Return the [x, y] coordinate for the center point of the cell that contains the specified text.  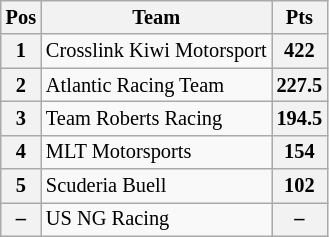
1 [21, 51]
3 [21, 118]
Crosslink Kiwi Motorsport [156, 51]
102 [300, 186]
Atlantic Racing Team [156, 85]
Scuderia Buell [156, 186]
Pts [300, 17]
US NG Racing [156, 219]
5 [21, 186]
194.5 [300, 118]
MLT Motorsports [156, 152]
4 [21, 152]
154 [300, 152]
Pos [21, 17]
227.5 [300, 85]
422 [300, 51]
Team [156, 17]
Team Roberts Racing [156, 118]
2 [21, 85]
